Detect which cell encompasses the target text, then output its (X, Y) center coordinate. 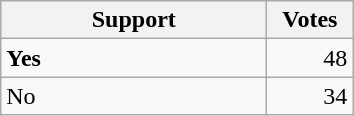
Yes (134, 58)
Support (134, 20)
34 (310, 96)
48 (310, 58)
Votes (310, 20)
No (134, 96)
